Find where the given text appears and provide that cell's center as (X, Y) coordinate. 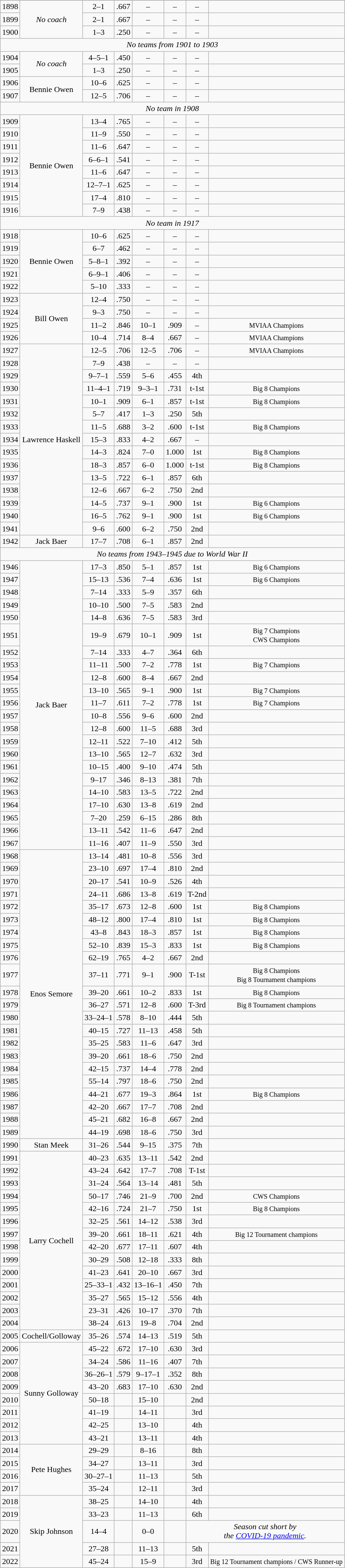
30–29 (98, 1260)
1924 (10, 312)
38–25 (98, 1501)
35–27 (98, 1298)
.731 (175, 389)
Enos Semore (52, 994)
5–1 (148, 567)
Big 8 ChampionsBig 8 Tournament champions (276, 975)
2013 (10, 1438)
.352 (175, 1374)
1971 (10, 894)
1898 (10, 7)
Cochell/Golloway (52, 1336)
2009 (10, 1387)
.364 (175, 652)
1955 (10, 690)
5–9 (148, 592)
Skip Johnson (52, 1531)
2019 (10, 1514)
1940 (10, 516)
1956 (10, 703)
7–4 (148, 580)
1980 (10, 1018)
1936 (10, 465)
.586 (123, 1361)
16–5 (98, 516)
.611 (123, 703)
.850 (123, 567)
10–2 (148, 992)
1986 (10, 1094)
.544 (123, 1145)
31–24 (98, 1183)
9–3–1 (148, 389)
1942 (10, 541)
31–26 (98, 1145)
1963 (10, 792)
1937 (10, 478)
32–25 (98, 1221)
.864 (175, 1094)
1907 (10, 96)
.536 (123, 580)
.746 (123, 1196)
.843 (123, 932)
1954 (10, 678)
1930 (10, 389)
1918 (10, 236)
35–24 (98, 1489)
1933 (10, 427)
34–24 (98, 1361)
1970 (10, 881)
1973 (10, 919)
2017 (10, 1489)
45–21 (98, 1119)
1969 (10, 869)
1941 (10, 528)
14–11 (148, 1412)
16–8 (148, 1119)
1987 (10, 1107)
.642 (123, 1170)
.432 (123, 1285)
15–10 (148, 1400)
.444 (175, 1018)
1928 (10, 363)
3–2 (148, 427)
25–33–1 (98, 1285)
12–7–1 (98, 185)
1922 (10, 287)
17–11 (148, 1247)
1959 (10, 741)
19–3 (148, 1094)
9–10 (148, 767)
43–20 (98, 1387)
1979 (10, 1005)
12–4 (98, 299)
8–10 (148, 1018)
10–15 (98, 767)
.259 (123, 818)
1919 (10, 249)
1949 (10, 605)
2002 (10, 1298)
6–9–1 (98, 274)
.682 (123, 1119)
1911 (10, 146)
No team in 1917 (172, 223)
1946 (10, 567)
Stan Meek (52, 1145)
1906 (10, 83)
1990 (10, 1145)
8–13 (148, 780)
.462 (123, 249)
No teams from 1943–1945 due to World War II (172, 554)
11–11 (98, 665)
2008 (10, 1374)
23–31 (98, 1310)
50–18 (98, 1400)
2018 (10, 1501)
1984 (10, 1069)
1909 (10, 121)
1935 (10, 452)
5–7 (98, 414)
No teams from 1901 to 1903 (172, 45)
Big 8 Tournament champions (276, 1005)
20–10 (148, 1272)
2007 (10, 1361)
14–8 (98, 618)
1926 (10, 337)
.381 (175, 780)
13–4 (98, 121)
.426 (123, 1310)
2014 (10, 1451)
5–6 (148, 376)
No team in 1908 (172, 108)
14–5 (98, 503)
.578 (123, 1018)
37–11 (98, 975)
.698 (123, 1132)
Sunny Golloway (52, 1393)
.574 (123, 1336)
.559 (123, 376)
15–13 (98, 580)
1929 (10, 376)
1998 (10, 1247)
41–23 (98, 1272)
42–16 (98, 1209)
30–27–1 (98, 1476)
1976 (10, 958)
.697 (123, 869)
0–0 (148, 1531)
4–5–1 (98, 58)
1921 (10, 274)
1916 (10, 210)
10–9 (148, 881)
.700 (175, 1196)
2010 (10, 1400)
.508 (123, 1260)
1951 (10, 635)
.571 (123, 1005)
1958 (10, 728)
10–4 (98, 337)
T-3rd (197, 1005)
44–21 (98, 1094)
35–26 (98, 1336)
1994 (10, 1196)
1939 (10, 503)
1925 (10, 325)
1972 (10, 907)
14–3 (98, 452)
2022 (10, 1561)
.526 (175, 881)
1991 (10, 1158)
1981 (10, 1031)
.673 (123, 907)
Bill Owen (52, 318)
2020 (10, 1531)
.370 (175, 1310)
42–15 (98, 1069)
1964 (10, 805)
13–16–1 (148, 1285)
2005 (10, 1336)
.724 (123, 1209)
6–0 (148, 465)
15–12 (148, 1298)
.632 (175, 754)
55–14 (98, 1081)
1995 (10, 1209)
1912 (10, 160)
2001 (10, 1285)
29–29 (98, 1451)
12–7 (148, 754)
2000 (10, 1272)
14–13 (148, 1336)
1962 (10, 780)
1988 (10, 1119)
9–3 (98, 312)
1934 (10, 439)
2004 (10, 1323)
1899 (10, 19)
1915 (10, 198)
4–7 (148, 652)
1997 (10, 1234)
40–15 (98, 1031)
.346 (123, 780)
1910 (10, 134)
Pete Hughes (52, 1470)
.704 (175, 1323)
T-2nd (197, 894)
1985 (10, 1081)
21–9 (148, 1196)
Big 7 ChampionsCWS Champions (276, 635)
45–24 (98, 1561)
1996 (10, 1221)
2011 (10, 1412)
35–17 (98, 907)
.846 (123, 325)
19–8 (148, 1323)
9–17 (98, 780)
10–17 (148, 1310)
36–27 (98, 1005)
.771 (123, 975)
1914 (10, 185)
62–19 (98, 958)
1932 (10, 414)
2003 (10, 1310)
14–12 (148, 1221)
.458 (175, 1031)
.607 (175, 1247)
40–23 (98, 1158)
7–20 (98, 818)
.635 (123, 1158)
1952 (10, 652)
1950 (10, 618)
.417 (123, 414)
2021 (10, 1549)
.564 (123, 1183)
1968 (10, 856)
1975 (10, 945)
43–24 (98, 1170)
.762 (123, 516)
1967 (10, 843)
1999 (10, 1260)
.406 (123, 274)
1931 (10, 401)
.613 (123, 1323)
.621 (175, 1234)
23–10 (98, 869)
9–17–1 (148, 1374)
6–15 (148, 818)
Larry Cochell (52, 1240)
Big 12 Tournament champions (276, 1234)
1923 (10, 299)
1927 (10, 350)
1992 (10, 1170)
19–9 (98, 635)
.839 (123, 945)
2016 (10, 1476)
1920 (10, 261)
1978 (10, 992)
1905 (10, 70)
.538 (175, 1221)
Big 12 Tournament champions / CWS Runner-up (276, 1561)
1977 (10, 975)
1960 (10, 754)
.683 (123, 1387)
12–6 (98, 490)
.519 (175, 1336)
42–25 (98, 1425)
.719 (123, 389)
.727 (123, 1031)
1947 (10, 580)
.522 (123, 741)
11–2 (98, 325)
.824 (123, 452)
.800 (123, 919)
1948 (10, 592)
10–10 (98, 605)
CWS Champions (276, 1196)
15–9 (148, 1561)
2006 (10, 1349)
41–19 (98, 1412)
8–16 (148, 1451)
.400 (123, 767)
2015 (10, 1463)
.561 (123, 1221)
24–11 (98, 894)
.375 (175, 1145)
1957 (10, 716)
2012 (10, 1425)
50–17 (98, 1196)
48–12 (98, 919)
45–22 (98, 1349)
.579 (123, 1374)
44–19 (98, 1132)
33–24–1 (98, 1018)
35–25 (98, 1043)
.672 (123, 1349)
1953 (10, 665)
Season cut short bythe COVID-19 pandemic. (265, 1531)
11–4–1 (98, 389)
.357 (175, 592)
1993 (10, 1183)
1983 (10, 1056)
Lawrence Haskell (52, 439)
11–7 (98, 703)
1913 (10, 172)
7–0 (148, 452)
1966 (10, 830)
21–7 (148, 1209)
33–23 (98, 1514)
5–10 (98, 287)
18–11 (148, 1234)
12–18 (148, 1260)
.797 (123, 1081)
43–21 (98, 1438)
38–24 (98, 1323)
1965 (10, 818)
.392 (123, 261)
.412 (175, 741)
.455 (175, 376)
1938 (10, 490)
20–17 (98, 881)
43–8 (98, 932)
.286 (175, 818)
6–6–1 (98, 160)
1989 (10, 1132)
1974 (10, 932)
9–15 (148, 1145)
34–27 (98, 1463)
52–10 (98, 945)
1904 (10, 58)
7–10 (148, 741)
5–8–1 (98, 261)
.641 (123, 1272)
27–28 (98, 1549)
.474 (175, 767)
.686 (123, 894)
1961 (10, 767)
1982 (10, 1043)
.714 (123, 337)
9–7–1 (98, 376)
6–7 (98, 249)
.679 (123, 635)
17–3 (98, 567)
1900 (10, 32)
36–26–1 (98, 1374)
